Search for the cell housing the specified text and yield its [X, Y] center coordinate. 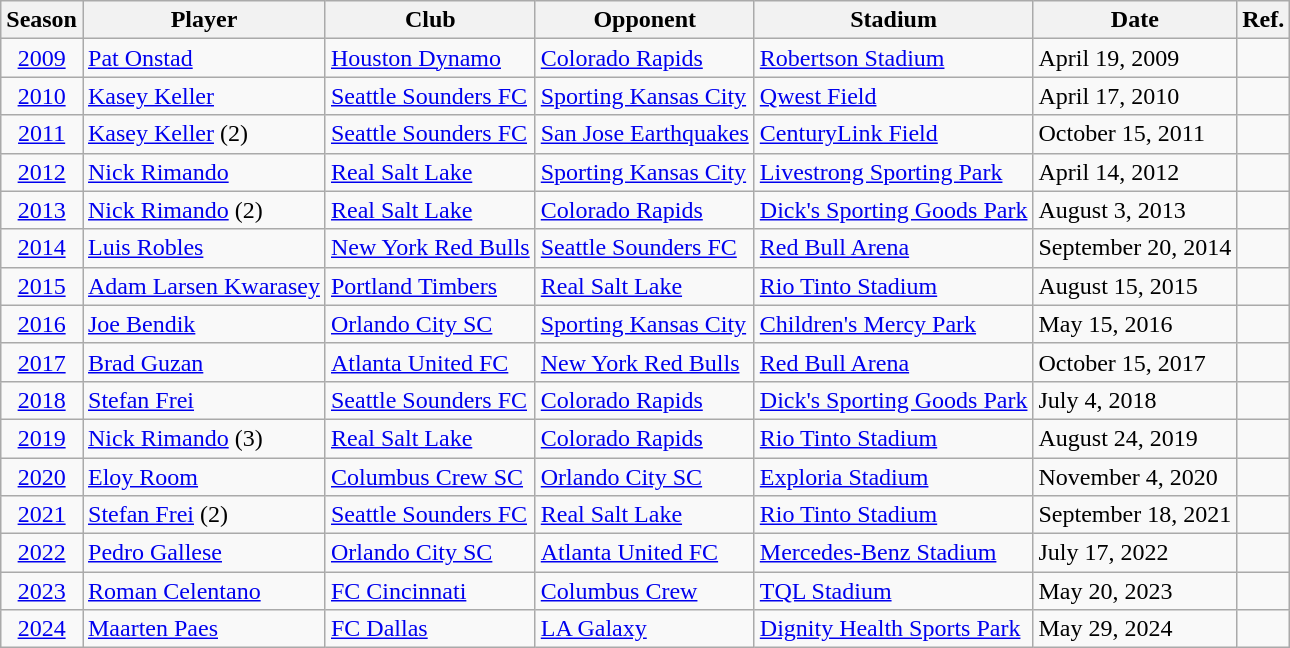
San Jose Earthquakes [644, 134]
Brad Guzan [204, 362]
2010 [42, 96]
September 18, 2021 [1135, 515]
2021 [42, 515]
Qwest Field [894, 96]
2019 [42, 438]
TQL Stadium [894, 591]
October 15, 2017 [1135, 362]
Livestrong Sporting Park [894, 172]
CenturyLink Field [894, 134]
Kasey Keller [204, 96]
Dignity Health Sports Park [894, 629]
Stefan Frei [204, 400]
LA Galaxy [644, 629]
April 14, 2012 [1135, 172]
August 24, 2019 [1135, 438]
Houston Dynamo [430, 58]
Joe Bendik [204, 324]
July 4, 2018 [1135, 400]
Season [42, 20]
May 20, 2023 [1135, 591]
Kasey Keller (2) [204, 134]
FC Dallas [430, 629]
Eloy Room [204, 477]
2020 [42, 477]
Luis Robles [204, 248]
September 20, 2014 [1135, 248]
2024 [42, 629]
Ref. [1264, 20]
August 15, 2015 [1135, 286]
April 17, 2010 [1135, 96]
Club [430, 20]
2015 [42, 286]
Mercedes-Benz Stadium [894, 553]
July 17, 2022 [1135, 553]
Nick Rimando [204, 172]
August 3, 2013 [1135, 210]
2012 [42, 172]
Adam Larsen Kwarasey [204, 286]
Pedro Gallese [204, 553]
2013 [42, 210]
Player [204, 20]
Nick Rimando (2) [204, 210]
Pat Onstad [204, 58]
April 19, 2009 [1135, 58]
Columbus Crew SC [430, 477]
2011 [42, 134]
2009 [42, 58]
2017 [42, 362]
Opponent [644, 20]
2018 [42, 400]
2022 [42, 553]
May 29, 2024 [1135, 629]
2014 [42, 248]
Columbus Crew [644, 591]
Robertson Stadium [894, 58]
FC Cincinnati [430, 591]
2023 [42, 591]
Roman Celentano [204, 591]
October 15, 2011 [1135, 134]
Exploria Stadium [894, 477]
Maarten Paes [204, 629]
November 4, 2020 [1135, 477]
May 15, 2016 [1135, 324]
2016 [42, 324]
Stefan Frei (2) [204, 515]
Stadium [894, 20]
Portland Timbers [430, 286]
Date [1135, 20]
Children's Mercy Park [894, 324]
Nick Rimando (3) [204, 438]
